Extract the (x, y) coordinate from the center of the cell holding the provided text.  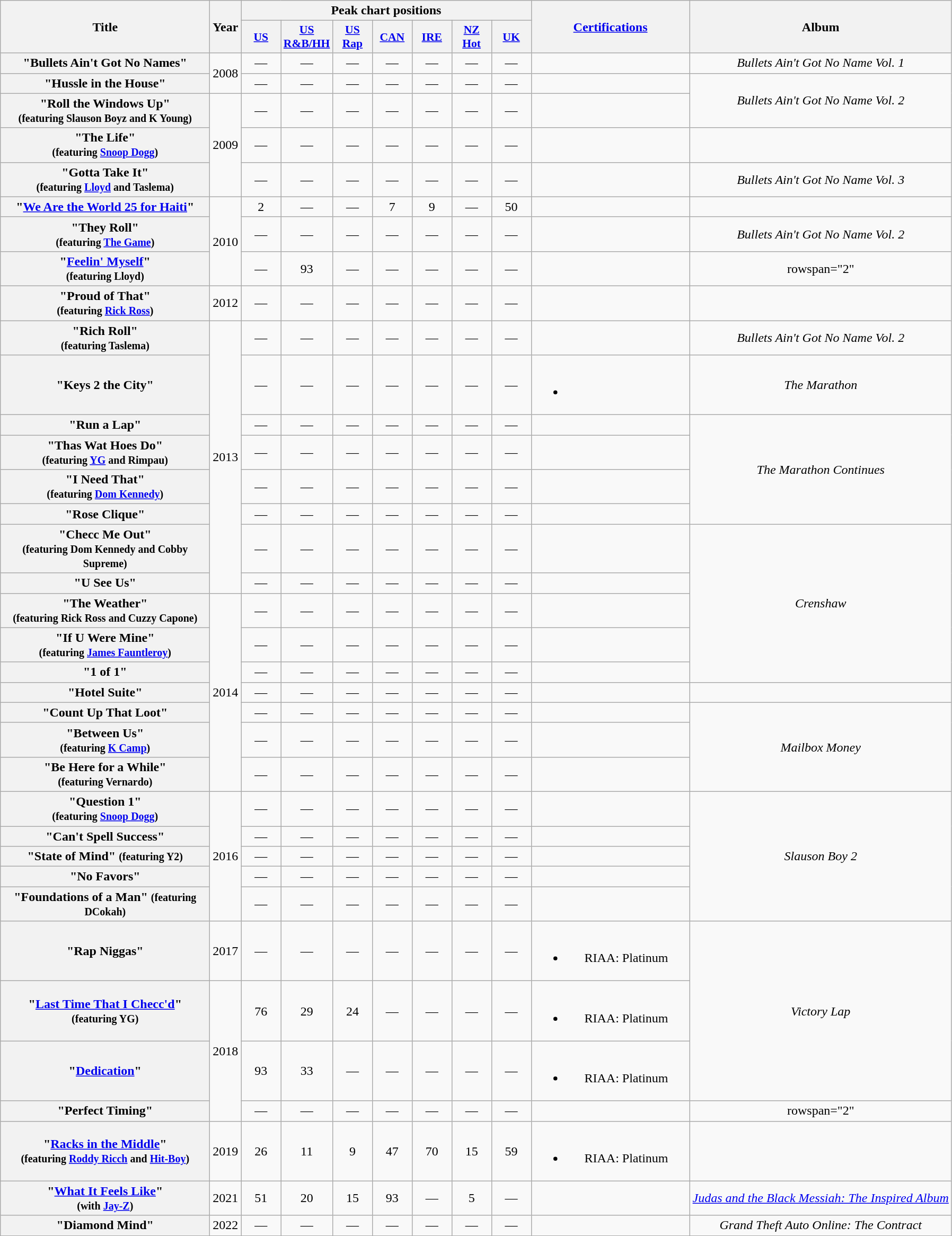
"Hotel Suite" (105, 692)
"What It Feels Like"(with Jay-Z) (105, 1198)
"Roll the Windows Up"(featuring Slauson Boyz and K Young) (105, 110)
"Checc Me Out"(featuring Dom Kennedy and Cobby Supreme) (105, 549)
NZHot (472, 37)
"1 of 1" (105, 672)
2018 (226, 1051)
33 (307, 1071)
"Feelin' Myself"(featuring Lloyd) (105, 268)
2012 (226, 303)
The Marathon Continues (821, 470)
7 (392, 207)
24 (352, 1011)
2008 (226, 73)
IRE (431, 37)
"Between Us"(featuring K Camp) (105, 740)
"I Need That"(featuring Dom Kennedy) (105, 487)
"If U Were Mine"(featuring James Fauntleroy) (105, 645)
2022 (226, 1225)
47 (392, 1151)
2019 (226, 1151)
"Be Here for a While"(featuring Vernardo) (105, 774)
Peak chart positions (386, 11)
2009 (226, 145)
20 (307, 1198)
USRap (352, 37)
2010 (226, 241)
Grand Theft Auto Online: The Contract (821, 1225)
Slauson Boy 2 (821, 856)
Judas and the Black Messiah: The Inspired Album (821, 1198)
"They Roll"(featuring The Game) (105, 234)
2013 (226, 456)
"Gotta Take It"(featuring Lloyd and Taslema) (105, 179)
50 (511, 207)
"Count Up That Loot" (105, 712)
"Rose Clique" (105, 514)
2017 (226, 951)
"We Are the World 25 for Haiti" (105, 207)
29 (307, 1011)
"Proud of That"(featuring Rick Ross) (105, 303)
Victory Lap (821, 1011)
The Marathon (821, 385)
"State of Mind" (featuring Y2) (105, 857)
2016 (226, 856)
11 (307, 1151)
"Last Time That I Checc'd"(featuring YG) (105, 1011)
Year (226, 27)
"Diamond Mind" (105, 1225)
"The Weather"(featuring Rick Ross and Cuzzy Capone) (105, 611)
"Hussle in the House" (105, 83)
UK (511, 37)
"Foundations of a Man" (featuring DCokah) (105, 904)
Title (105, 27)
"Rap Niggas" (105, 951)
"No Favors" (105, 877)
"Bullets Ain't Got No Names" (105, 63)
5 (472, 1198)
"Run a Lap" (105, 425)
2014 (226, 692)
"Question 1"(featuring Snoop Dogg) (105, 809)
"U See Us" (105, 583)
"Can't Spell Success" (105, 836)
76 (261, 1011)
Bullets Ain't Got No Name Vol. 1 (821, 63)
51 (261, 1198)
Certifications (611, 27)
CAN (392, 37)
"Perfect Timing" (105, 1111)
26 (261, 1151)
Album (821, 27)
Crenshaw (821, 603)
"Racks in the Middle"(featuring Roddy Ricch and Hit-Boy) (105, 1151)
"The Life"(featuring Snoop Dogg) (105, 145)
USR&B/HH (307, 37)
"Keys 2 the City" (105, 385)
"Rich Roll"(featuring Taslema) (105, 337)
2 (261, 207)
70 (431, 1151)
"Thas Wat Hoes Do"(featuring YG and Rimpau) (105, 453)
Bullets Ain't Got No Name Vol. 3 (821, 179)
59 (511, 1151)
"Dedication" (105, 1071)
2021 (226, 1198)
US (261, 37)
Mailbox Money (821, 747)
